Extract the [X, Y] coordinate from the center of the cell holding the provided text.  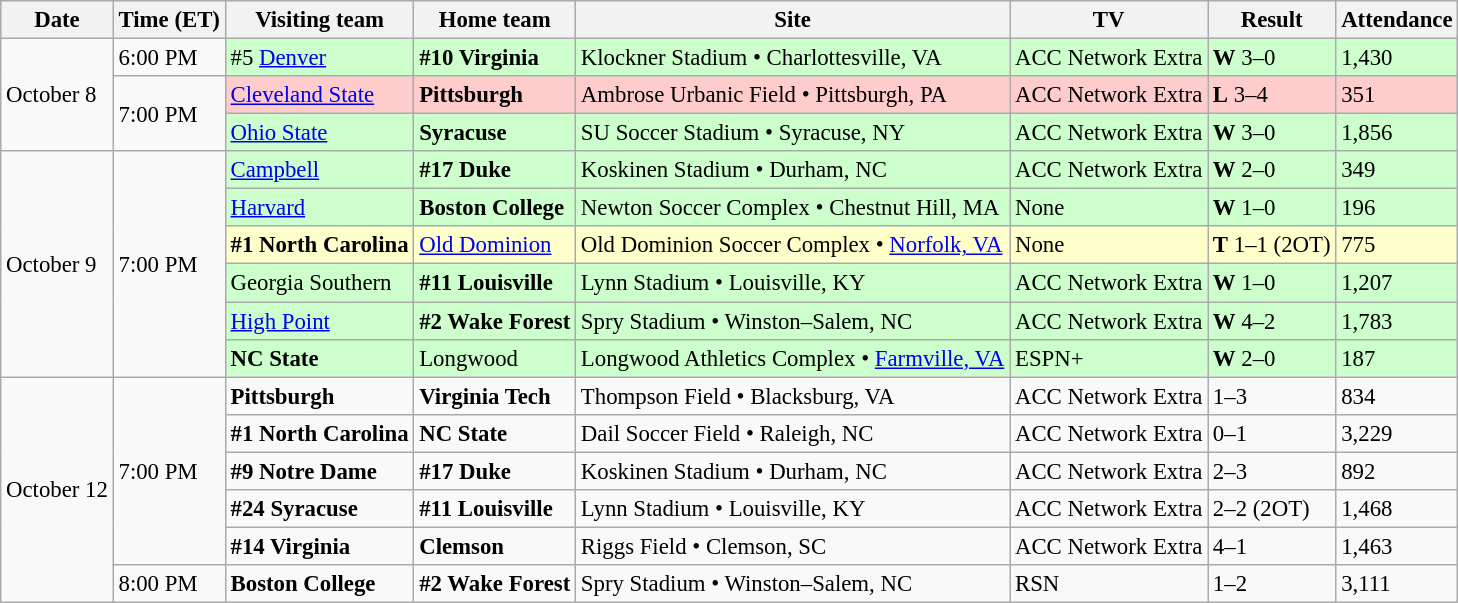
Klockner Stadium • Charlottesville, VA [793, 58]
October 9 [57, 264]
Ambrose Urbanic Field • Pittsburgh, PA [793, 95]
1,430 [1397, 58]
Time (ET) [169, 20]
196 [1397, 208]
4–1 [1272, 546]
Riggs Field • Clemson, SC [793, 546]
Attendance [1397, 20]
3,229 [1397, 433]
1–2 [1272, 584]
October 12 [57, 490]
8:00 PM [169, 584]
SU Soccer Stadium • Syracuse, NY [793, 133]
Longwood [495, 358]
1,463 [1397, 546]
Date [57, 20]
1,468 [1397, 509]
187 [1397, 358]
Clemson [495, 546]
Home team [495, 20]
High Point [320, 321]
Old Dominion Soccer Complex • Norfolk, VA [793, 245]
ESPN+ [1109, 358]
Cleveland State [320, 95]
Visiting team [320, 20]
6:00 PM [169, 58]
Ohio State [320, 133]
Old Dominion [495, 245]
3,111 [1397, 584]
892 [1397, 471]
#5 Denver [320, 58]
RSN [1109, 584]
TV [1109, 20]
1,207 [1397, 283]
October 8 [57, 96]
1,783 [1397, 321]
Virginia Tech [495, 396]
Syracuse [495, 133]
#10 Virginia [495, 58]
351 [1397, 95]
Longwood Athletics Complex • Farmville, VA [793, 358]
#24 Syracuse [320, 509]
L 3–4 [1272, 95]
Result [1272, 20]
Dail Soccer Field • Raleigh, NC [793, 433]
Georgia Southern [320, 283]
Newton Soccer Complex • Chestnut Hill, MA [793, 208]
Harvard [320, 208]
349 [1397, 170]
1–3 [1272, 396]
2–2 (2OT) [1272, 509]
1,856 [1397, 133]
W 4–2 [1272, 321]
#14 Virginia [320, 546]
2–3 [1272, 471]
0–1 [1272, 433]
775 [1397, 245]
T 1–1 (2OT) [1272, 245]
Campbell [320, 170]
Site [793, 20]
834 [1397, 396]
Thompson Field • Blacksburg, VA [793, 396]
#9 Notre Dame [320, 471]
